Determine the (X, Y) coordinate at the center of the cell enclosing the given text.  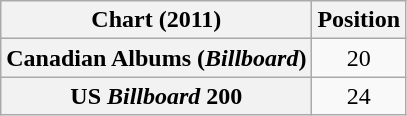
24 (359, 96)
Canadian Albums (Billboard) (156, 58)
20 (359, 58)
Chart (2011) (156, 20)
US Billboard 200 (156, 96)
Position (359, 20)
